Return (X, Y) of the center of cell containing provided text 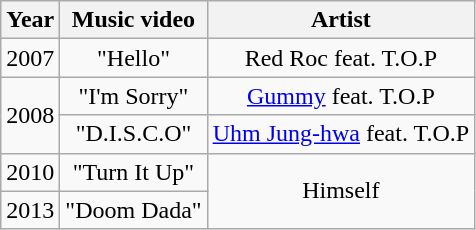
2007 (30, 58)
"Doom Dada" (134, 210)
Himself (340, 191)
2010 (30, 172)
2013 (30, 210)
"I'm Sorry" (134, 96)
Artist (340, 20)
Uhm Jung-hwa feat. T.O.P (340, 134)
"Hello" (134, 58)
"D.I.S.C.O" (134, 134)
2008 (30, 115)
Gummy feat. T.O.P (340, 96)
"Turn It Up" (134, 172)
Year (30, 20)
Music video (134, 20)
Red Roc feat. T.O.P (340, 58)
